Return the (x, y) coordinate for the center point of the cell that contains the specified text.  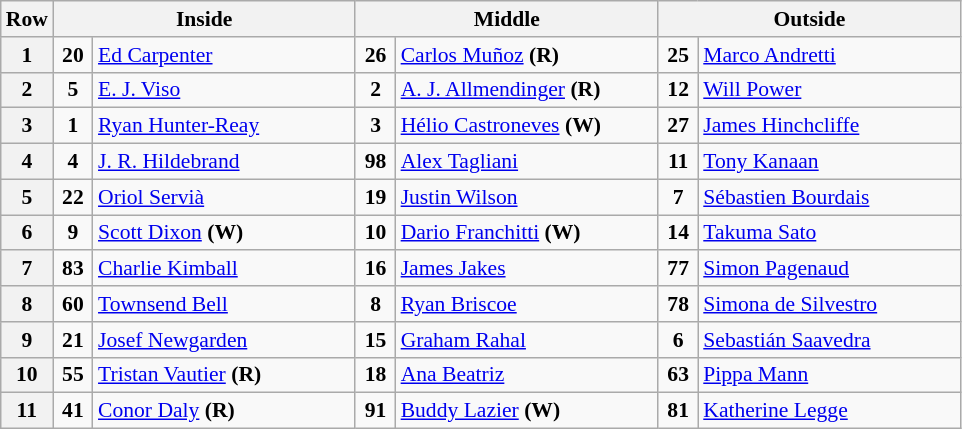
E. J. Viso (224, 90)
Katherine Legge (829, 411)
19 (375, 197)
15 (375, 340)
James Hinchcliffe (829, 126)
Alex Tagliani (527, 162)
Takuma Sato (829, 233)
63 (678, 375)
Simon Pagenaud (829, 269)
21 (73, 340)
Sébastien Bourdais (829, 197)
James Jakes (527, 269)
Outside (810, 19)
77 (678, 269)
Scott Dixon (W) (224, 233)
25 (678, 55)
27 (678, 126)
Simona de Silvestro (829, 304)
Oriol Servià (224, 197)
Dario Franchitti (W) (527, 233)
Tony Kanaan (829, 162)
Buddy Lazier (W) (527, 411)
91 (375, 411)
Hélio Castroneves (W) (527, 126)
Townsend Bell (224, 304)
60 (73, 304)
A. J. Allmendinger (R) (527, 90)
Ana Beatriz (527, 375)
Carlos Muñoz (R) (527, 55)
Tristan Vautier (R) (224, 375)
98 (375, 162)
Ryan Briscoe (527, 304)
Ed Carpenter (224, 55)
18 (375, 375)
12 (678, 90)
Graham Rahal (527, 340)
81 (678, 411)
55 (73, 375)
20 (73, 55)
14 (678, 233)
Marco Andretti (829, 55)
Pippa Mann (829, 375)
22 (73, 197)
J. R. Hildebrand (224, 162)
Row (27, 19)
Ryan Hunter-Reay (224, 126)
16 (375, 269)
Josef Newgarden (224, 340)
41 (73, 411)
Conor Daly (R) (224, 411)
26 (375, 55)
Sebastián Saavedra (829, 340)
Charlie Kimball (224, 269)
Justin Wilson (527, 197)
Inside (204, 19)
Middle (506, 19)
Will Power (829, 90)
83 (73, 269)
78 (678, 304)
